Determine the [X, Y] coordinate at the center of the cell enclosing the given text.  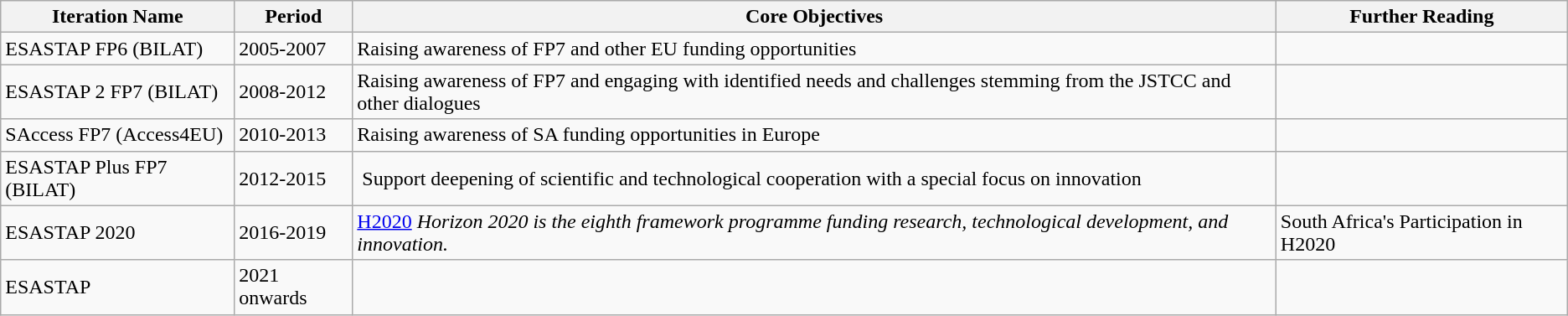
H2020 Horizon 2020 is the eighth framework programme funding research, technological development, and innovation. [814, 233]
ESASTAP FP6 (BILAT) [117, 49]
2012-2015 [293, 178]
2021 onwards [293, 287]
ESASTAP [117, 287]
Period [293, 17]
2010-2013 [293, 135]
Raising awareness of FP7 and other EU funding opportunities [814, 49]
Iteration Name [117, 17]
2008-2012 [293, 92]
ESASTAP 2 FP7 (BILAT) [117, 92]
2016-2019 [293, 233]
2005-2007 [293, 49]
SAccess FP7 (Access4EU) [117, 135]
Further Reading [1421, 17]
Support deepening of scientific and technological cooperation with a special focus on innovation [814, 178]
South Africa's Participation in H2020 [1421, 233]
Core Objectives [814, 17]
ESASTAP Plus FP7 (BILAT) [117, 178]
Raising awareness of SA funding opportunities in Europe [814, 135]
ESASTAP 2020 [117, 233]
Raising awareness of FP7 and engaging with identified needs and challenges stemming from the JSTCC and other dialogues [814, 92]
